Capture the cell that displays the provided text and extract its (x, y) central coordinate. 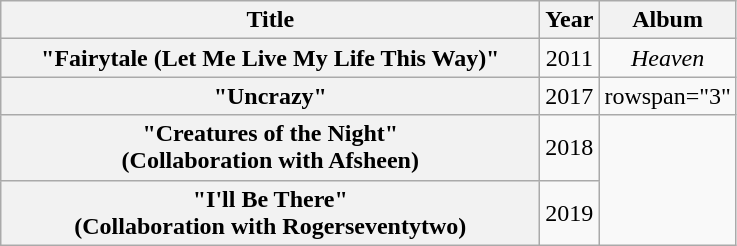
Year (570, 20)
rowspan="3" (668, 96)
"Creatures of the Night"(Collaboration with Afsheen) (270, 148)
2017 (570, 96)
"Uncrazy" (270, 96)
Heaven (668, 58)
"I'll Be There"(Collaboration with Rogerseventytwo) (270, 212)
2011 (570, 58)
Album (668, 20)
"Fairytale (Let Me Live My Life This Way)" (270, 58)
2018 (570, 148)
2019 (570, 212)
Title (270, 20)
